From the cell containing the given text, extract its center point as (X, Y) coordinate. 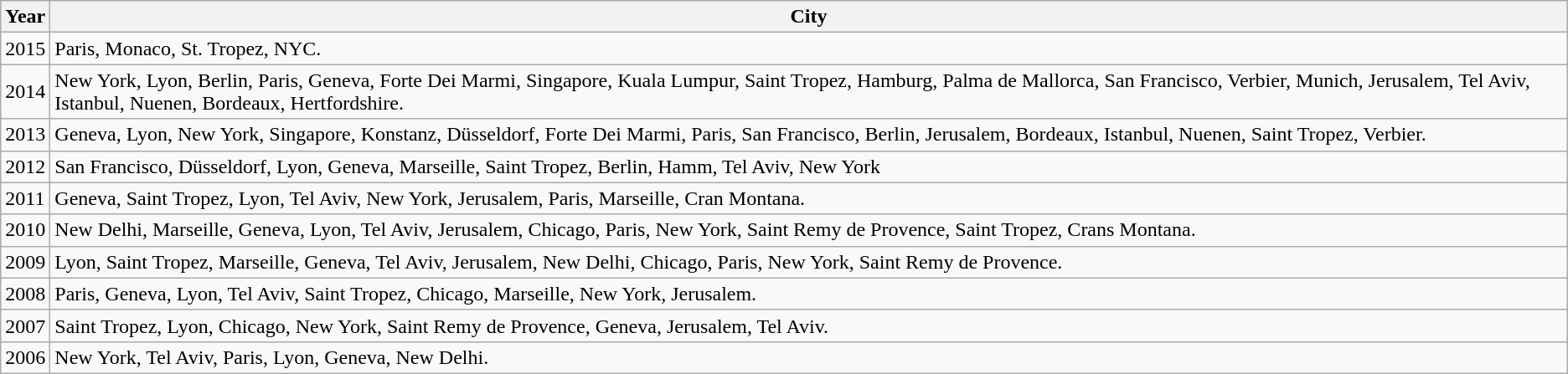
Lyon, Saint Tropez, Marseille, Geneva, Tel Aviv, Jerusalem, New Delhi, Chicago, Paris, New York, Saint Remy de Provence. (809, 262)
New Delhi, Marseille, Geneva, Lyon, Tel Aviv, Jerusalem, Chicago, Paris, New York, Saint Remy de Provence, Saint Tropez, Crans Montana. (809, 230)
Year (25, 17)
Geneva, Saint Tropez, Lyon, Tel Aviv, New York, Jerusalem, Paris, Marseille, Cran Montana. (809, 198)
2013 (25, 135)
City (809, 17)
New York, Tel Aviv, Paris, Lyon, Geneva, New Delhi. (809, 357)
Saint Tropez, Lyon, Chicago, New York, Saint Remy de Provence, Geneva, Jerusalem, Tel Aviv. (809, 325)
2008 (25, 294)
2006 (25, 357)
San Francisco, Düsseldorf, Lyon, Geneva, Marseille, Saint Tropez, Berlin, Hamm, Tel Aviv, New York (809, 167)
2010 (25, 230)
2007 (25, 325)
2011 (25, 198)
2014 (25, 92)
2015 (25, 49)
Paris, Geneva, Lyon, Tel Aviv, Saint Tropez, Chicago, Marseille, New York, Jerusalem. (809, 294)
Paris, Monaco, St. Tropez, NYC. (809, 49)
2009 (25, 262)
2012 (25, 167)
